Detect which cell encompasses the target text, then output its [x, y] center coordinate. 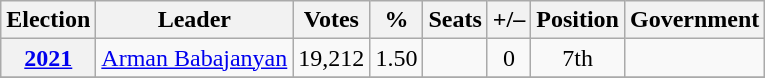
Leader [194, 20]
Seats [455, 20]
Arman Babajanyan [194, 58]
Votes [332, 20]
19,212 [332, 58]
+/– [508, 20]
7th [578, 58]
0 [508, 58]
2021 [48, 58]
% [396, 20]
Election [48, 20]
1.50 [396, 58]
Government [694, 20]
Position [578, 20]
